For the text-containing cell, return its midpoint in [X, Y] coordinate format. 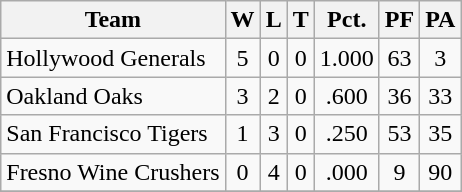
4 [274, 172]
Fresno Wine Crushers [113, 172]
2 [274, 96]
33 [440, 96]
63 [399, 58]
PA [440, 20]
Hollywood Generals [113, 58]
36 [399, 96]
Team [113, 20]
5 [242, 58]
.600 [346, 96]
W [242, 20]
Oakland Oaks [113, 96]
PF [399, 20]
Pct. [346, 20]
53 [399, 134]
.000 [346, 172]
1 [242, 134]
35 [440, 134]
90 [440, 172]
T [300, 20]
9 [399, 172]
1.000 [346, 58]
San Francisco Tigers [113, 134]
.250 [346, 134]
L [274, 20]
